Identify which cell holds the provided text, then report its (x, y) central coordinate. 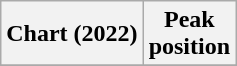
Chart (2022) (72, 34)
Peakposition (189, 34)
